Pinpoint the cell where the given text exists, returning its (X, Y) midpoint coordinate. 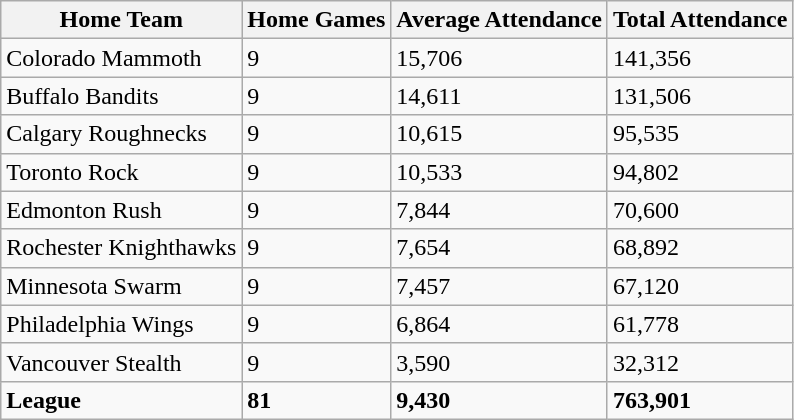
61,778 (700, 324)
141,356 (700, 58)
Vancouver Stealth (122, 362)
32,312 (700, 362)
7,844 (500, 210)
15,706 (500, 58)
Home Team (122, 20)
Calgary Roughnecks (122, 134)
Edmonton Rush (122, 210)
9,430 (500, 400)
Total Attendance (700, 20)
131,506 (700, 96)
Minnesota Swarm (122, 286)
81 (316, 400)
Toronto Rock (122, 172)
94,802 (700, 172)
14,611 (500, 96)
Philadelphia Wings (122, 324)
7,457 (500, 286)
67,120 (700, 286)
League (122, 400)
Colorado Mammoth (122, 58)
10,533 (500, 172)
10,615 (500, 134)
95,535 (700, 134)
70,600 (700, 210)
Average Attendance (500, 20)
3,590 (500, 362)
Home Games (316, 20)
Buffalo Bandits (122, 96)
7,654 (500, 248)
6,864 (500, 324)
Rochester Knighthawks (122, 248)
763,901 (700, 400)
68,892 (700, 248)
